For the text-containing cell, return its midpoint in (x, y) coordinate format. 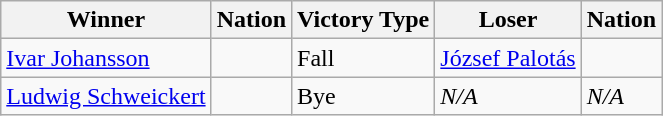
Ludwig Schweickert (106, 96)
Loser (508, 20)
Winner (106, 20)
Bye (364, 96)
Fall (364, 58)
Victory Type (364, 20)
Ivar Johansson (106, 58)
József Palotás (508, 58)
